Detect which cell encompasses the target text, then output its [X, Y] center coordinate. 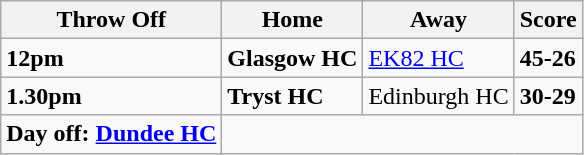
Glasgow HC [292, 58]
Score [548, 20]
Throw Off [112, 20]
Edinburgh HC [438, 96]
Tryst HC [292, 96]
Day off: Dundee HC [112, 134]
45-26 [548, 58]
EK82 HC [438, 58]
Home [292, 20]
1.30pm [112, 96]
30-29 [548, 96]
Away [438, 20]
12pm [112, 58]
